Find where the given text appears and provide that cell's center as [X, Y] coordinate. 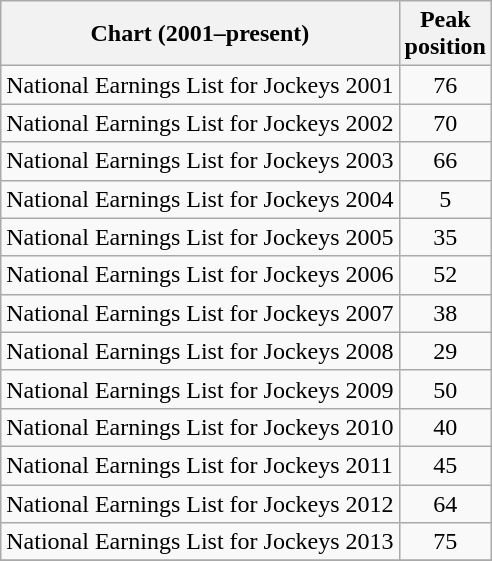
National Earnings List for Jockeys 2007 [200, 313]
National Earnings List for Jockeys 2008 [200, 351]
29 [445, 351]
National Earnings List for Jockeys 2002 [200, 123]
National Earnings List for Jockeys 2005 [200, 237]
National Earnings List for Jockeys 2003 [200, 161]
National Earnings List for Jockeys 2009 [200, 389]
50 [445, 389]
5 [445, 199]
National Earnings List for Jockeys 2011 [200, 465]
National Earnings List for Jockeys 2006 [200, 275]
66 [445, 161]
52 [445, 275]
Peakposition [445, 34]
National Earnings List for Jockeys 2010 [200, 427]
National Earnings List for Jockeys 2004 [200, 199]
Chart (2001–present) [200, 34]
75 [445, 542]
National Earnings List for Jockeys 2013 [200, 542]
38 [445, 313]
70 [445, 123]
40 [445, 427]
64 [445, 503]
National Earnings List for Jockeys 2012 [200, 503]
35 [445, 237]
National Earnings List for Jockeys 2001 [200, 85]
76 [445, 85]
45 [445, 465]
